For the text-containing cell, return its midpoint in (x, y) coordinate format. 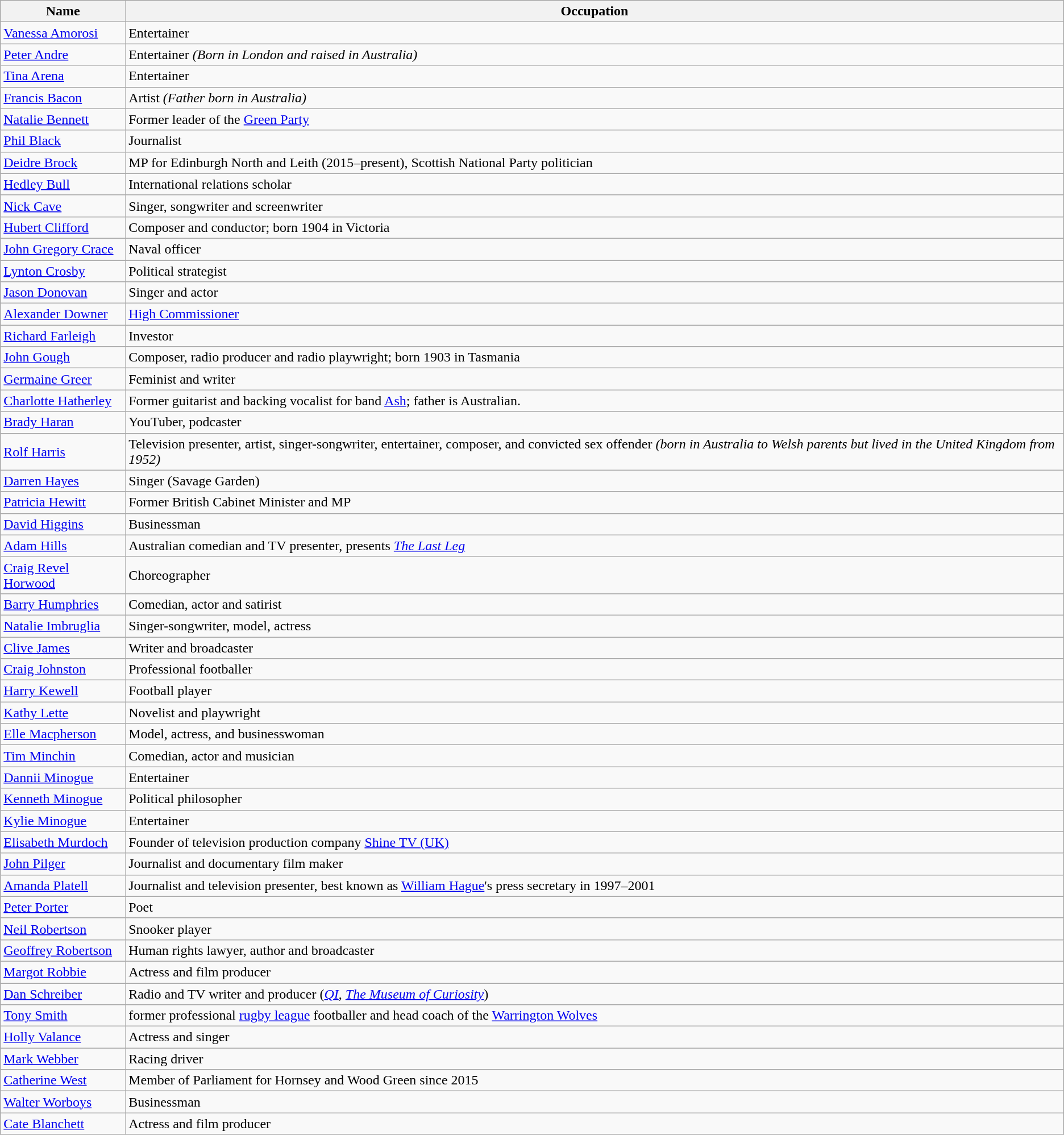
YouTuber, podcaster (595, 422)
MP for Edinburgh North and Leith (2015–present), Scottish National Party politician (595, 163)
Dannii Minogue (63, 778)
Nick Cave (63, 206)
Geoffrey Robertson (63, 950)
Craig Johnston (63, 670)
Name (63, 11)
Journalist and documentary film maker (595, 864)
Charlotte Hatherley (63, 401)
Political strategist (595, 271)
Artist (Father born in Australia) (595, 98)
Investor (595, 336)
Walter Worboys (63, 1102)
John Pilger (63, 864)
Jason Donovan (63, 293)
former professional rugby league footballer and head coach of the Warrington Wolves (595, 1016)
Peter Porter (63, 907)
Journalist (595, 141)
Singer, songwriter and screenwriter (595, 206)
Mark Webber (63, 1059)
Patricia Hewitt (63, 502)
Radio and TV writer and producer (QI, The Museum of Curiosity) (595, 994)
Entertainer (Born in London and raised in Australia) (595, 55)
Tina Arena (63, 76)
Alexander Downer (63, 314)
Australian comedian and TV presenter, presents The Last Leg (595, 546)
Amanda Platell (63, 885)
Darren Hayes (63, 481)
Germaine Greer (63, 379)
Lynton Crosby (63, 271)
Political philosopher (595, 799)
Founder of television production company Shine TV (UK) (595, 842)
Choreographer (595, 575)
Elisabeth Murdoch (63, 842)
Catherine West (63, 1080)
Comedian, actor and satirist (595, 604)
Deidre Brock (63, 163)
Francis Bacon (63, 98)
Writer and broadcaster (595, 647)
Singer-songwriter, model, actress (595, 626)
Adam Hills (63, 546)
John Gough (63, 357)
Cate Blanchett (63, 1124)
Craig Revel Horwood (63, 575)
John Gregory Crace (63, 249)
Phil Black (63, 141)
Naval officer (595, 249)
Kathy Lette (63, 713)
Singer (Savage Garden) (595, 481)
Rolf Harris (63, 451)
Elle Macpherson (63, 734)
Human rights lawyer, author and broadcaster (595, 950)
Poet (595, 907)
Model, actress, and businesswoman (595, 734)
Richard Farleigh (63, 336)
Kylie Minogue (63, 821)
Racing driver (595, 1059)
Harry Kewell (63, 691)
Football player (595, 691)
Composer, radio producer and radio playwright; born 1903 in Tasmania (595, 357)
Journalist and television presenter, best known as William Hague's press secretary in 1997–2001 (595, 885)
Margot Robbie (63, 972)
Novelist and playwright (595, 713)
Hubert Clifford (63, 227)
Occupation (595, 11)
Comedian, actor and musician (595, 756)
Neil Robertson (63, 929)
Natalie Bennett (63, 119)
Natalie Imbruglia (63, 626)
Snooker player (595, 929)
Barry Humphries (63, 604)
Composer and conductor; born 1904 in Victoria (595, 227)
Tony Smith (63, 1016)
Hedley Bull (63, 184)
David Higgins (63, 524)
Brady Haran (63, 422)
Former guitarist and backing vocalist for band Ash; father is Australian. (595, 401)
Former British Cabinet Minister and MP (595, 502)
Former leader of the Green Party (595, 119)
Professional footballer (595, 670)
Clive James (63, 647)
Feminist and writer (595, 379)
High Commissioner (595, 314)
Peter Andre (63, 55)
Tim Minchin (63, 756)
Member of Parliament for Hornsey and Wood Green since 2015 (595, 1080)
Kenneth Minogue (63, 799)
International relations scholar (595, 184)
Singer and actor (595, 293)
Dan Schreiber (63, 994)
Actress and singer (595, 1037)
Holly Valance (63, 1037)
Vanessa Amorosi (63, 33)
